Return (X, Y) of the center of cell containing provided text 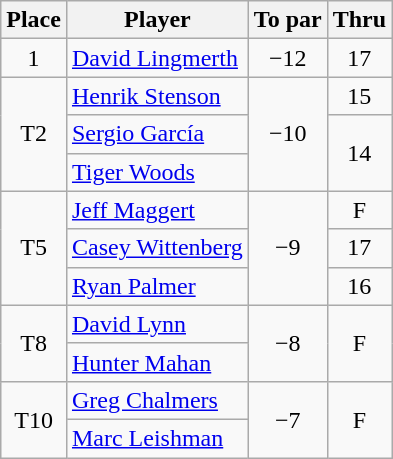
14 (359, 153)
Casey Wittenberg (157, 248)
To par (288, 20)
Tiger Woods (157, 172)
−12 (288, 58)
Marc Leishman (157, 438)
−10 (288, 134)
Place (34, 20)
T5 (34, 248)
15 (359, 96)
Greg Chalmers (157, 400)
David Lynn (157, 324)
−9 (288, 248)
1 (34, 58)
Thru (359, 20)
Hunter Mahan (157, 362)
T8 (34, 343)
T2 (34, 134)
David Lingmerth (157, 58)
Sergio García (157, 134)
Henrik Stenson (157, 96)
Jeff Maggert (157, 210)
−8 (288, 343)
T10 (34, 419)
Ryan Palmer (157, 286)
−7 (288, 419)
16 (359, 286)
Player (157, 20)
